Find where the given text appears and provide that cell's center as [X, Y] coordinate. 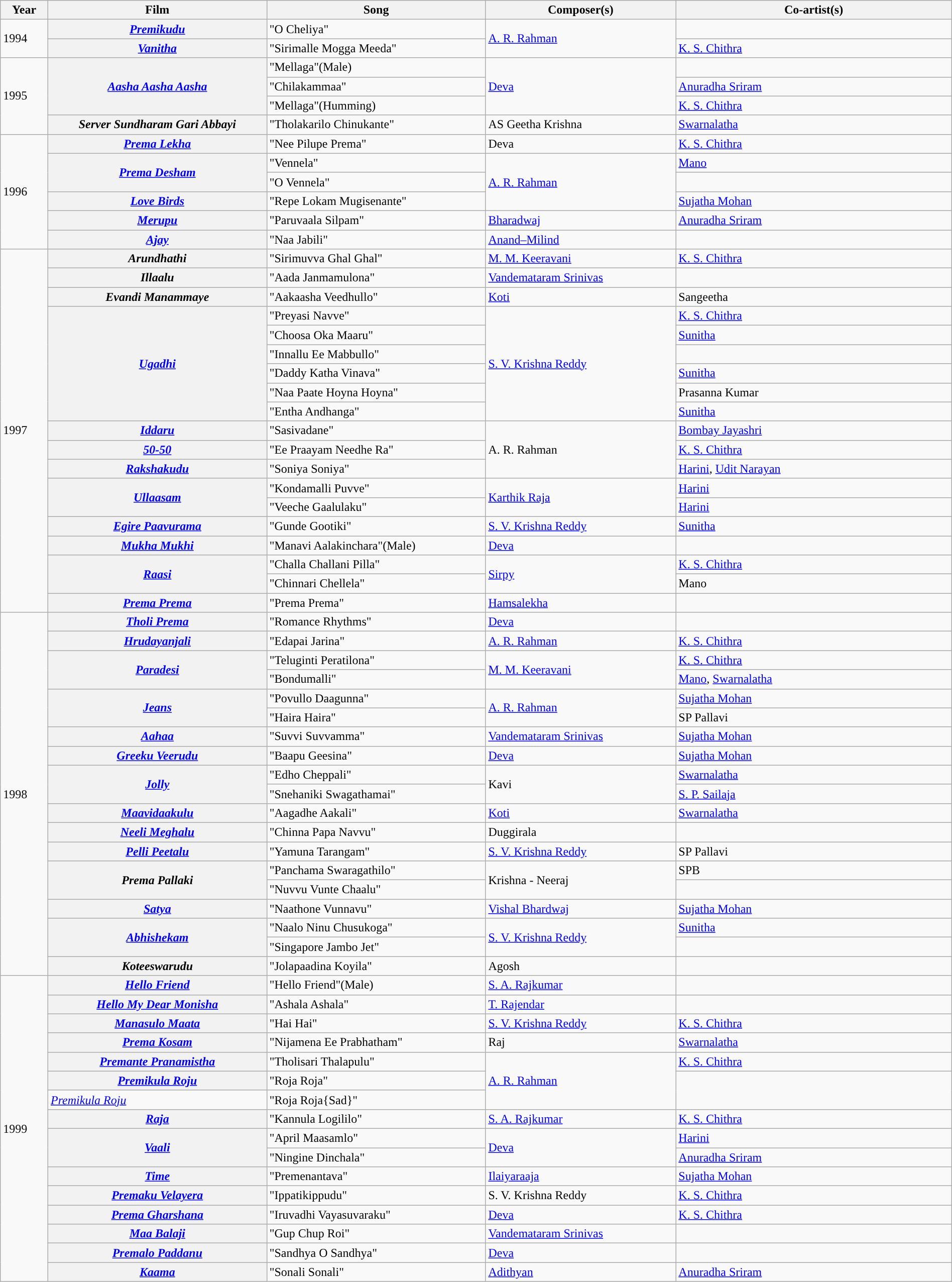
"Gunde Gootiki" [376, 526]
Agosh [580, 966]
"Teluginti Peratilona" [376, 660]
Arundhathi [157, 259]
"Panchama Swaragathilo" [376, 871]
Ilaiyaraaja [580, 1177]
"Tholakarilo Chinukante" [376, 125]
Ajay [157, 240]
Premante Pranamistha [157, 1061]
"O Vennela" [376, 182]
"Baapu Geesina" [376, 756]
Sirpy [580, 574]
Time [157, 1177]
1996 [24, 191]
"Singapore Jambo Jet" [376, 947]
Premikudu [157, 29]
"Soniya Soniya" [376, 469]
Prema Prema [157, 603]
"Manavi Aalakinchara"(Male) [376, 545]
"Chinna Papa Navvu" [376, 832]
Koteeswarudu [157, 966]
1994 [24, 39]
"Naa Jabili" [376, 240]
Karthik Raja [580, 497]
Song [376, 10]
S. P. Sailaja [813, 794]
Evandi Manammaye [157, 297]
"Premenantava" [376, 1177]
50-50 [157, 450]
"Povullo Daagunna" [376, 698]
Ullaasam [157, 497]
Server Sundharam Gari Abbayi [157, 125]
"Kannula Logililo" [376, 1119]
T. Rajendar [580, 1004]
"Challa Challani Pilla" [376, 565]
Prema Desham [157, 172]
"Daddy Katha Vinava" [376, 373]
"Choosa Oka Maaru" [376, 335]
"Yamuna Tarangam" [376, 851]
"Sonali Sonali" [376, 1272]
"Ashala Ashala" [376, 1004]
Love Birds [157, 201]
Bharadwaj [580, 220]
Premalo Paddanu [157, 1253]
Prema Lekha [157, 144]
Adithyan [580, 1272]
Ugadhi [157, 364]
Egire Paavurama [157, 526]
"Snehaniki Swagathamai" [376, 794]
"Veeche Gaalulaku" [376, 507]
Maavidaakulu [157, 813]
"Aagadhe Aakali" [376, 813]
Duggirala [580, 832]
"O Cheliya" [376, 29]
1999 [24, 1128]
Satya [157, 909]
Co-artist(s) [813, 10]
"Innallu Ee Mabbullo" [376, 354]
Mano, Swarnalatha [813, 679]
"Chinnari Chellela" [376, 584]
"Mellaga"(Male) [376, 67]
Aasha Aasha Aasha [157, 86]
"Nijamena Ee Prabhatham" [376, 1042]
Raj [580, 1042]
"Sirimalle Mogga Meeda" [376, 48]
Manasulo Maata [157, 1023]
AS Geetha Krishna [580, 125]
"Tholisari Thalapulu" [376, 1061]
Hamsalekha [580, 603]
Sangeetha [813, 297]
Illaalu [157, 278]
"Sandhya O Sandhya" [376, 1253]
"Sasivadane" [376, 431]
Rakshakudu [157, 469]
"Iruvadhi Vayasuvaraku" [376, 1215]
"Aakaasha Veedhullo" [376, 297]
Mukha Mukhi [157, 545]
Krishna - Neeraj [580, 880]
Prasanna Kumar [813, 392]
Aahaa [157, 736]
"Hai Hai" [376, 1023]
Neeli Meghalu [157, 832]
Hrudayanjali [157, 641]
Hello My Dear Monisha [157, 1004]
"Jolapaadina Koyila" [376, 966]
Vanitha [157, 48]
Jolly [157, 784]
"Naathone Vunnavu" [376, 909]
"April Maasamlo" [376, 1138]
"Ippatikippudu" [376, 1196]
Iddaru [157, 431]
"Edapai Jarina" [376, 641]
"Mellaga"(Humming) [376, 105]
Bombay Jayashri [813, 431]
"Paruvaala Silpam" [376, 220]
"Vennela" [376, 163]
Prema Kosam [157, 1042]
"Roja Roja" [376, 1081]
Raasi [157, 574]
Jeans [157, 708]
Vishal Bhardwaj [580, 909]
"Aada Janmamulona" [376, 278]
Harini, Udit Narayan [813, 469]
"Preyasi Navve" [376, 316]
1997 [24, 431]
"Naa Paate Hoyna Hoyna" [376, 392]
SPB [813, 871]
Anand–Milind [580, 240]
Prema Pallaki [157, 880]
"Edho Cheppali" [376, 775]
"Nee Pilupe Prema" [376, 144]
"Ningine Dinchala" [376, 1157]
Pelli Peetalu [157, 851]
"Entha Andhanga" [376, 411]
"Repe Lokam Mugisenante" [376, 201]
Premaku Velayera [157, 1196]
Greeku Veerudu [157, 756]
"Sirimuvva Ghal Ghal" [376, 259]
"Gup Chup Roi" [376, 1234]
Maa Balaji [157, 1234]
Year [24, 10]
"Roja Roja{Sad}" [376, 1100]
Vaali [157, 1147]
Kavi [580, 784]
"Romance Rhythms" [376, 622]
"Haira Haira" [376, 717]
"Prema Prema" [376, 603]
Hello Friend [157, 985]
Raja [157, 1119]
"Nuvvu Vunte Chaalu" [376, 890]
Tholi Prema [157, 622]
Paradesi [157, 670]
"Bondumalli" [376, 679]
1995 [24, 96]
"Ee Praayam Needhe Ra" [376, 450]
"Kondamalli Puvve" [376, 488]
Composer(s) [580, 10]
"Naalo Ninu Chusukoga" [376, 928]
"Hello Friend"(Male) [376, 985]
Prema Gharshana [157, 1215]
Film [157, 10]
Kaama [157, 1272]
1998 [24, 794]
"Suvvi Suvvamma" [376, 736]
Abhishekam [157, 937]
"Chilakammaa" [376, 86]
Merupu [157, 220]
